Search for the cell housing the specified text and yield its [x, y] center coordinate. 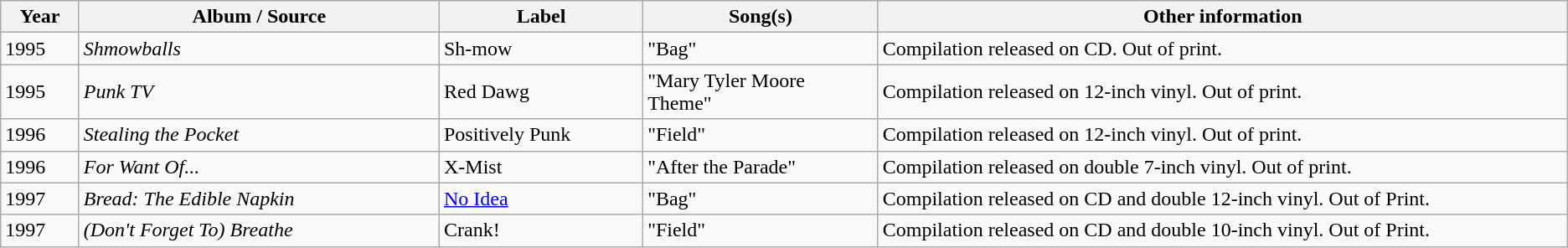
Red Dawg [541, 92]
For Want Of... [259, 167]
Positively Punk [541, 135]
Compilation released on CD and double 10-inch vinyl. Out of Print. [1223, 230]
Bread: The Edible Napkin [259, 199]
Other information [1223, 17]
Sh-mow [541, 49]
"After the Parade" [761, 167]
Stealing the Pocket [259, 135]
Album / Source [259, 17]
Crank! [541, 230]
Song(s) [761, 17]
Compilation released on CD. Out of print. [1223, 49]
Label [541, 17]
Year [40, 17]
"Mary Tyler Moore Theme" [761, 92]
(Don't Forget To) Breathe [259, 230]
No Idea [541, 199]
Compilation released on double 7-inch vinyl. Out of print. [1223, 167]
Punk TV [259, 92]
Shmowballs [259, 49]
Compilation released on CD and double 12-inch vinyl. Out of Print. [1223, 199]
X-Mist [541, 167]
